Capture the cell that displays the provided text and extract its (X, Y) central coordinate. 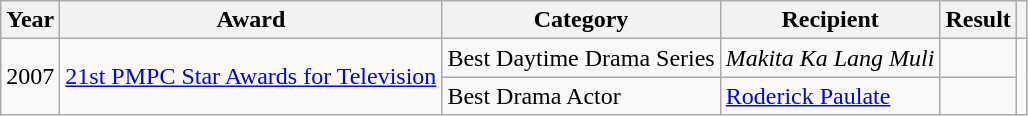
Best Daytime Drama Series (581, 58)
Recipient (830, 20)
Result (978, 20)
Year (30, 20)
2007 (30, 77)
Category (581, 20)
21st PMPC Star Awards for Television (251, 77)
Makita Ka Lang Muli (830, 58)
Roderick Paulate (830, 96)
Best Drama Actor (581, 96)
Award (251, 20)
